For the text-containing cell, return its midpoint in (X, Y) coordinate format. 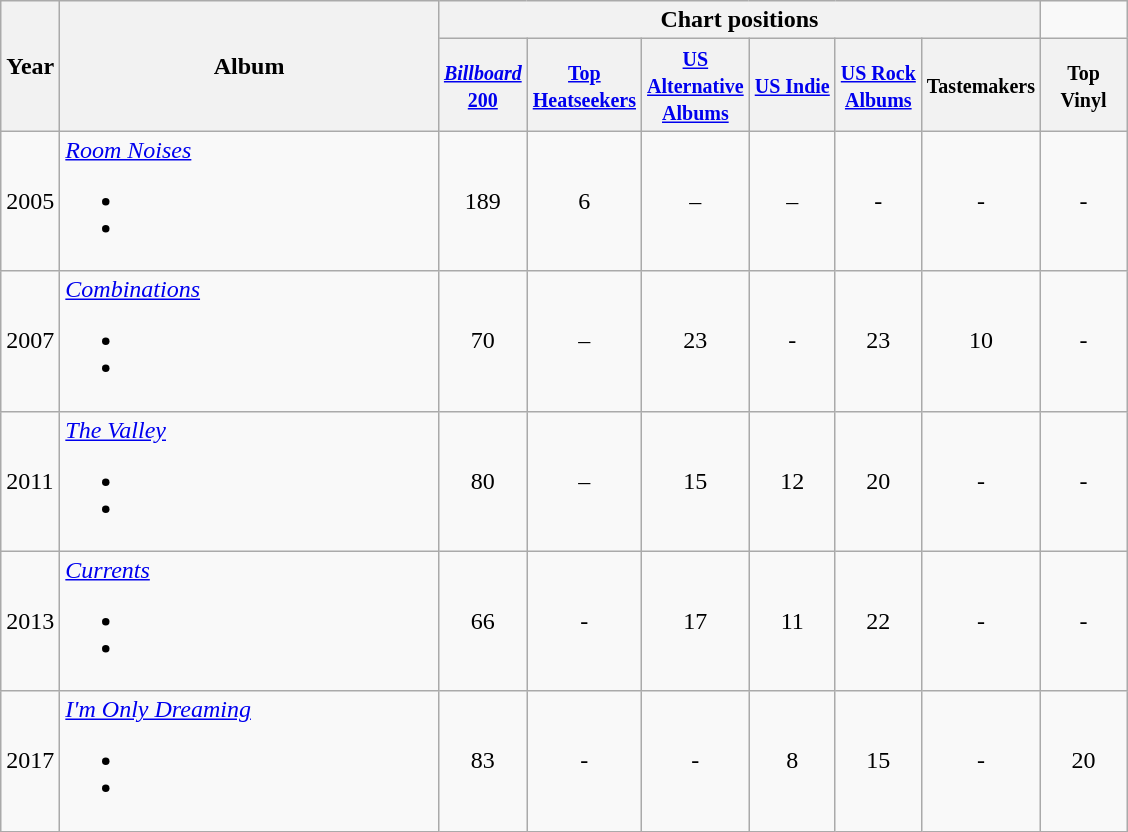
Combinations (250, 341)
Tastemakers (980, 85)
12 (792, 481)
2007 (30, 341)
Room Noises (250, 201)
6 (584, 201)
Year (30, 66)
66 (482, 621)
80 (482, 481)
US Rock Albums (878, 85)
70 (482, 341)
US Alternative Albums (696, 85)
22 (878, 621)
189 (482, 201)
Top Heatseekers (584, 85)
17 (696, 621)
2005 (30, 201)
Top Vinyl (1084, 85)
US Indie (792, 85)
Billboard 200 (482, 85)
Album (250, 66)
2017 (30, 761)
The Valley (250, 481)
83 (482, 761)
Chart positions (739, 20)
I'm Only Dreaming (250, 761)
8 (792, 761)
10 (980, 341)
11 (792, 621)
2013 (30, 621)
2011 (30, 481)
Currents (250, 621)
